Return [x, y] of the center of cell containing provided text 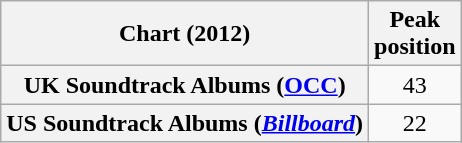
Peakposition [415, 34]
Chart (2012) [185, 34]
UK Soundtrack Albums (OCC) [185, 85]
43 [415, 85]
US Soundtrack Albums (Billboard) [185, 123]
22 [415, 123]
